Determine the (X, Y) coordinate at the center of the cell enclosing the given text.  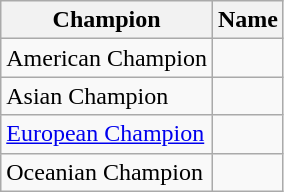
Oceanian Champion (107, 172)
Name (248, 20)
Champion (107, 20)
American Champion (107, 58)
Asian Champion (107, 96)
European Champion (107, 134)
